Determine the [X, Y] coordinate at the center of the cell enclosing the given text.  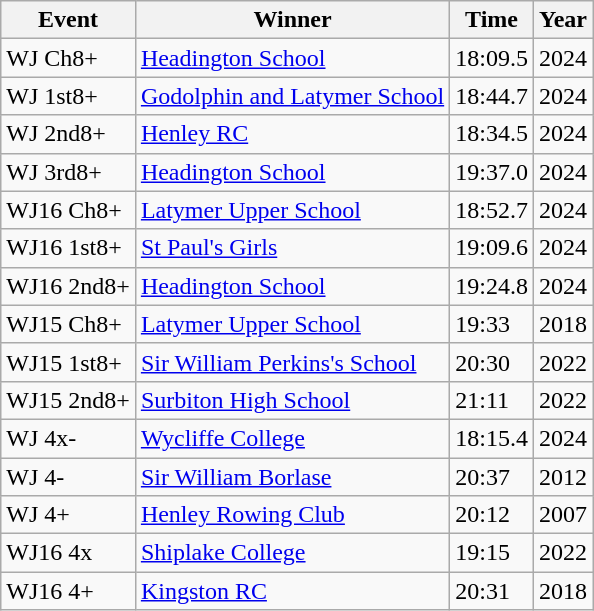
Sir William Borlase [292, 477]
Kingston RC [292, 591]
WJ 3rd8+ [68, 172]
21:11 [492, 400]
20:31 [492, 591]
Henley Rowing Club [292, 515]
Year [562, 20]
19:24.8 [492, 286]
Henley RC [292, 134]
Shiplake College [292, 553]
WJ 1st8+ [68, 96]
20:30 [492, 362]
Wycliffe College [292, 438]
WJ16 Ch8+ [68, 210]
Time [492, 20]
19:09.6 [492, 248]
2007 [562, 515]
WJ16 4x [68, 553]
19:15 [492, 553]
WJ16 4+ [68, 591]
19:37.0 [492, 172]
18:09.5 [492, 58]
18:44.7 [492, 96]
18:15.4 [492, 438]
Sir William Perkins's School [292, 362]
18:52.7 [492, 210]
Winner [292, 20]
WJ15 Ch8+ [68, 324]
WJ 2nd8+ [68, 134]
WJ 4- [68, 477]
WJ Ch8+ [68, 58]
19:33 [492, 324]
20:37 [492, 477]
Godolphin and Latymer School [292, 96]
St Paul's Girls [292, 248]
WJ16 1st8+ [68, 248]
18:34.5 [492, 134]
2012 [562, 477]
WJ15 2nd8+ [68, 400]
Surbiton High School [292, 400]
20:12 [492, 515]
WJ 4+ [68, 515]
Event [68, 20]
WJ16 2nd8+ [68, 286]
WJ 4x- [68, 438]
WJ15 1st8+ [68, 362]
